Extract the [x, y] coordinate from the center of the cell holding the provided text.  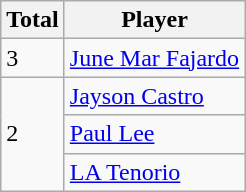
Paul Lee [154, 134]
2 [33, 134]
Player [154, 20]
June Mar Fajardo [154, 58]
LA Tenorio [154, 172]
Total [33, 20]
3 [33, 58]
Jayson Castro [154, 96]
